Provide the [x, y] coordinate of the cell's center where the given text is located.  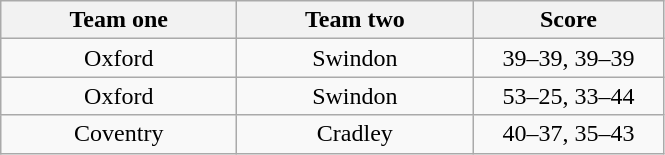
Team two [355, 20]
40–37, 35–43 [568, 134]
39–39, 39–39 [568, 58]
Score [568, 20]
53–25, 33–44 [568, 96]
Cradley [355, 134]
Coventry [119, 134]
Team one [119, 20]
